Scan for the cell matching the given text and deliver its [X, Y] coordinate at center. 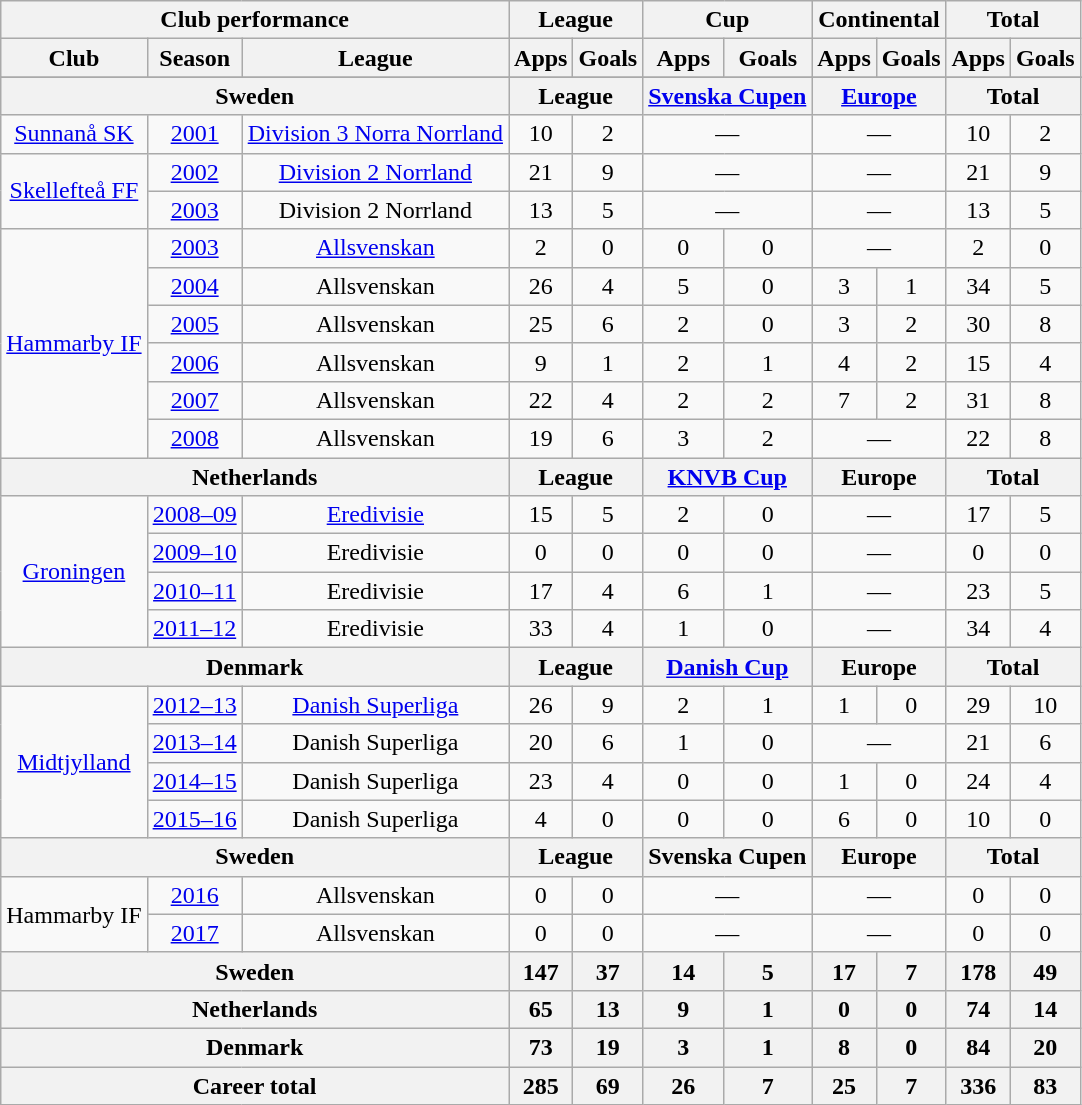
Cup [728, 20]
24 [978, 781]
Skellefteå FF [74, 191]
178 [978, 971]
2002 [194, 172]
2014–15 [194, 781]
2006 [194, 362]
Club performance [255, 20]
2008 [194, 438]
2012–13 [194, 705]
2013–14 [194, 743]
73 [541, 1047]
2007 [194, 400]
2011–12 [194, 629]
Division 3 Norra Norrland [375, 134]
33 [541, 629]
2017 [194, 933]
2001 [194, 134]
336 [978, 1085]
Danish Cup [728, 667]
29 [978, 705]
Continental [879, 20]
KNVB Cup [728, 477]
65 [541, 1009]
Midtjylland [74, 762]
74 [978, 1009]
Season [194, 58]
2004 [194, 286]
37 [608, 971]
Career total [255, 1085]
2016 [194, 895]
147 [541, 971]
285 [541, 1085]
Club [74, 58]
84 [978, 1047]
2009–10 [194, 553]
Groningen [74, 572]
Sunnanå SK [74, 134]
2010–11 [194, 591]
69 [608, 1085]
30 [978, 324]
31 [978, 400]
83 [1045, 1085]
2015–16 [194, 819]
49 [1045, 971]
2008–09 [194, 515]
2005 [194, 324]
